For the text-containing cell, return its midpoint in (x, y) coordinate format. 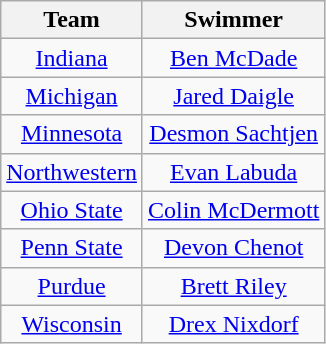
Jared Daigle (233, 96)
Indiana (72, 58)
Desmon Sachtjen (233, 134)
Drex Nixdorf (233, 324)
Team (72, 20)
Devon Chenot (233, 248)
Minnesota (72, 134)
Penn State (72, 248)
Wisconsin (72, 324)
Brett Riley (233, 286)
Colin McDermott (233, 210)
Purdue (72, 286)
Ben McDade (233, 58)
Evan Labuda (233, 172)
Swimmer (233, 20)
Ohio State (72, 210)
Michigan (72, 96)
Northwestern (72, 172)
